Capture the cell that displays the provided text and extract its [x, y] central coordinate. 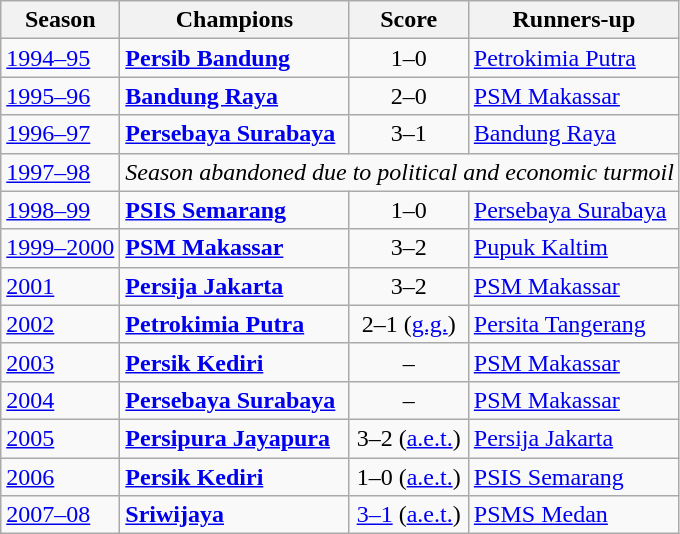
2001 [60, 286]
Persita Tangerang [574, 324]
1994–95 [60, 58]
PSMS Medan [574, 515]
Champions [234, 20]
2004 [60, 400]
Season abandoned due to political and economic turmoil [400, 172]
Pupuk Kaltim [574, 248]
2–1 (g.g.) [408, 324]
2006 [60, 477]
Sriwijaya [234, 515]
1999–2000 [60, 248]
Season [60, 20]
Persib Bandung [234, 58]
Persipura Jayapura [234, 438]
3–2 (a.e.t.) [408, 438]
1995–96 [60, 96]
2002 [60, 324]
1998–99 [60, 210]
2–0 [408, 96]
Runners-up [574, 20]
1997–98 [60, 172]
Score [408, 20]
1996–97 [60, 134]
1–0 (a.e.t.) [408, 477]
3–1 [408, 134]
2005 [60, 438]
2003 [60, 362]
2007–08 [60, 515]
3–1 (a.e.t.) [408, 515]
